Return [X, Y] of the center of cell containing provided text 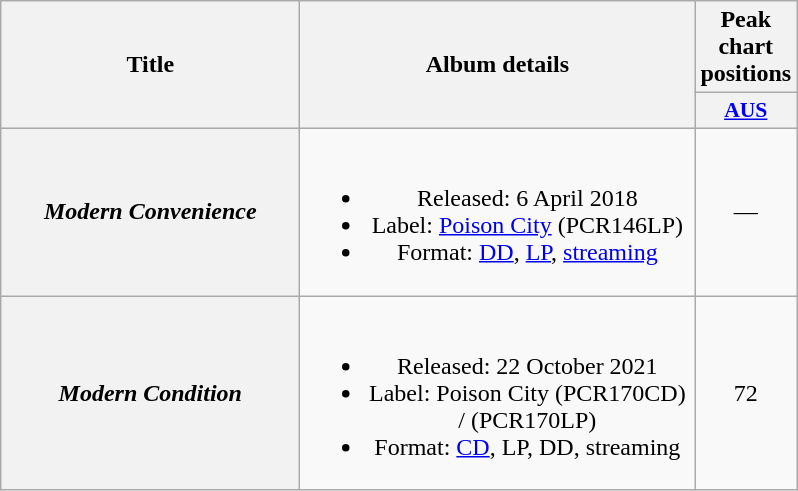
Released: 6 April 2018Label: Poison City (PCR146LP)Format: DD, LP, streaming [498, 212]
Released: 22 October 2021Label: Poison City (PCR170CD) / (PCR170LP)Format: CD, LP, DD, streaming [498, 393]
Album details [498, 65]
Peak chart positions [746, 47]
72 [746, 393]
AUS [746, 111]
Modern Convenience [150, 212]
— [746, 212]
Modern Condition [150, 393]
Title [150, 65]
